For the text-containing cell, return its midpoint in [X, Y] coordinate format. 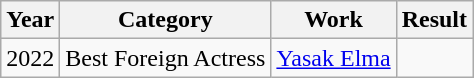
Work [334, 20]
Result [434, 20]
2022 [30, 58]
Best Foreign Actress [166, 58]
Yasak Elma [334, 58]
Category [166, 20]
Year [30, 20]
